Pinpoint the cell where the given text exists, returning its (X, Y) midpoint coordinate. 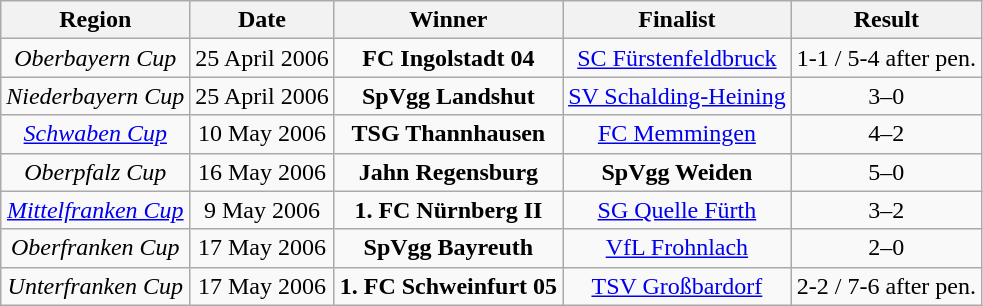
Jahn Regensburg (448, 172)
SC Fürstenfeldbruck (678, 58)
Mittelfranken Cup (96, 210)
4–2 (886, 134)
SV Schalding-Heining (678, 96)
Finalist (678, 20)
FC Memmingen (678, 134)
1. FC Schweinfurt 05 (448, 286)
VfL Frohnlach (678, 248)
Oberpfalz Cup (96, 172)
Unterfranken Cup (96, 286)
Schwaben Cup (96, 134)
SpVgg Landshut (448, 96)
3–0 (886, 96)
3–2 (886, 210)
10 May 2006 (262, 134)
1-1 / 5-4 after pen. (886, 58)
TSG Thannhausen (448, 134)
Region (96, 20)
2-2 / 7-6 after pen. (886, 286)
TSV Großbardorf (678, 286)
1. FC Nürnberg II (448, 210)
Date (262, 20)
Oberbayern Cup (96, 58)
SpVgg Bayreuth (448, 248)
Result (886, 20)
FC Ingolstadt 04 (448, 58)
Oberfranken Cup (96, 248)
Niederbayern Cup (96, 96)
9 May 2006 (262, 210)
Winner (448, 20)
SG Quelle Fürth (678, 210)
2–0 (886, 248)
SpVgg Weiden (678, 172)
16 May 2006 (262, 172)
5–0 (886, 172)
